Output the [x, y] coordinate of the center of the cell containing the given text.  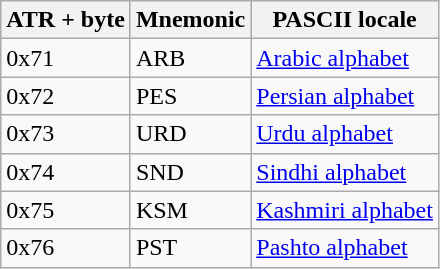
0x76 [66, 248]
ATR + byte [66, 20]
Arabic alphabet [345, 58]
Mnemonic [190, 20]
Sindhi alphabet [345, 172]
0x75 [66, 210]
Urdu alphabet [345, 134]
Pashto alphabet [345, 248]
ARB [190, 58]
KSM [190, 210]
PES [190, 96]
PST [190, 248]
0x71 [66, 58]
Kashmiri alphabet [345, 210]
PASCII locale [345, 20]
0x74 [66, 172]
0x72 [66, 96]
URD [190, 134]
SND [190, 172]
0x73 [66, 134]
Persian alphabet [345, 96]
